From the cell containing the given text, extract its center point as (X, Y) coordinate. 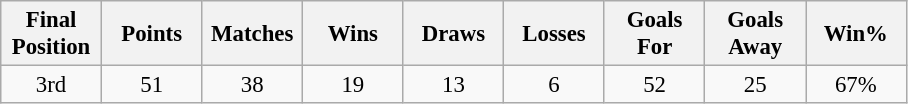
Points (152, 34)
38 (252, 85)
Win% (856, 34)
Draws (454, 34)
Losses (554, 34)
Final Position (52, 34)
67% (856, 85)
13 (454, 85)
6 (554, 85)
Goals For (654, 34)
Wins (354, 34)
Goals Away (756, 34)
3rd (52, 85)
Matches (252, 34)
25 (756, 85)
19 (354, 85)
51 (152, 85)
52 (654, 85)
